Pinpoint the cell where the given text exists, returning its (X, Y) midpoint coordinate. 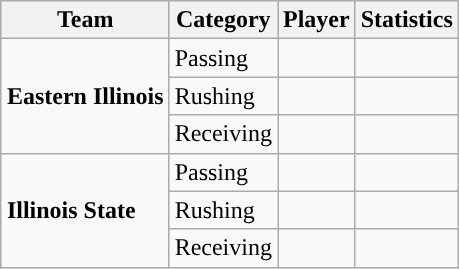
Category (223, 20)
Statistics (406, 20)
Player (317, 20)
Illinois State (85, 210)
Team (85, 20)
Eastern Illinois (85, 96)
